Return the (X, Y) coordinate for the center point of the cell that contains the specified text.  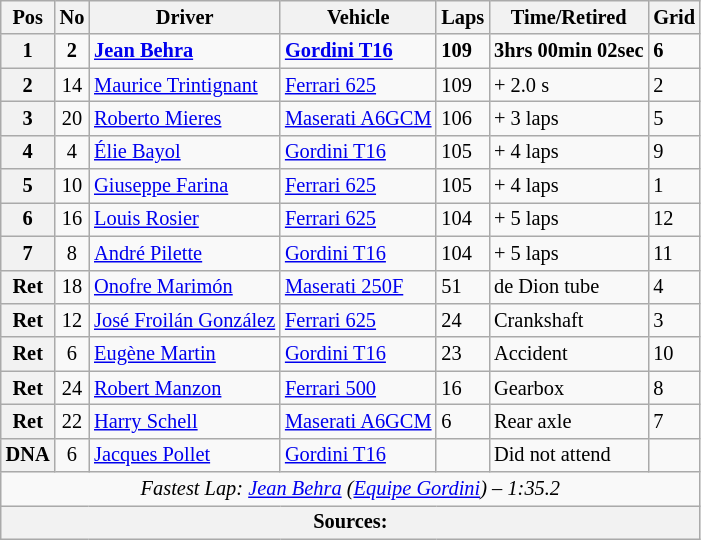
Time/Retired (568, 17)
Eugène Martin (184, 354)
Pos (28, 17)
Driver (184, 17)
14 (72, 85)
11 (674, 253)
+ 3 laps (568, 118)
André Pilette (184, 253)
de Dion tube (568, 287)
3hrs 00min 02sec (568, 51)
Grid (674, 17)
Did not attend (568, 455)
Onofre Marimón (184, 287)
Jean Behra (184, 51)
51 (462, 287)
Maurice Trintignant (184, 85)
Giuseppe Farina (184, 186)
Gearbox (568, 388)
Rear axle (568, 421)
No (72, 17)
Crankshaft (568, 320)
18 (72, 287)
José Froilán González (184, 320)
Jacques Pollet (184, 455)
106 (462, 118)
Robert Manzon (184, 388)
20 (72, 118)
23 (462, 354)
+ 2.0 s (568, 85)
Fastest Lap: Jean Behra (Equipe Gordini) – 1:35.2 (350, 489)
Sources: (350, 522)
9 (674, 152)
Roberto Mieres (184, 118)
Vehicle (358, 17)
Accident (568, 354)
DNA (28, 455)
Maserati 250F (358, 287)
Ferrari 500 (358, 388)
Laps (462, 17)
Harry Schell (184, 421)
Louis Rosier (184, 219)
Élie Bayol (184, 152)
22 (72, 421)
